Detect which cell encompasses the target text, then output its [X, Y] center coordinate. 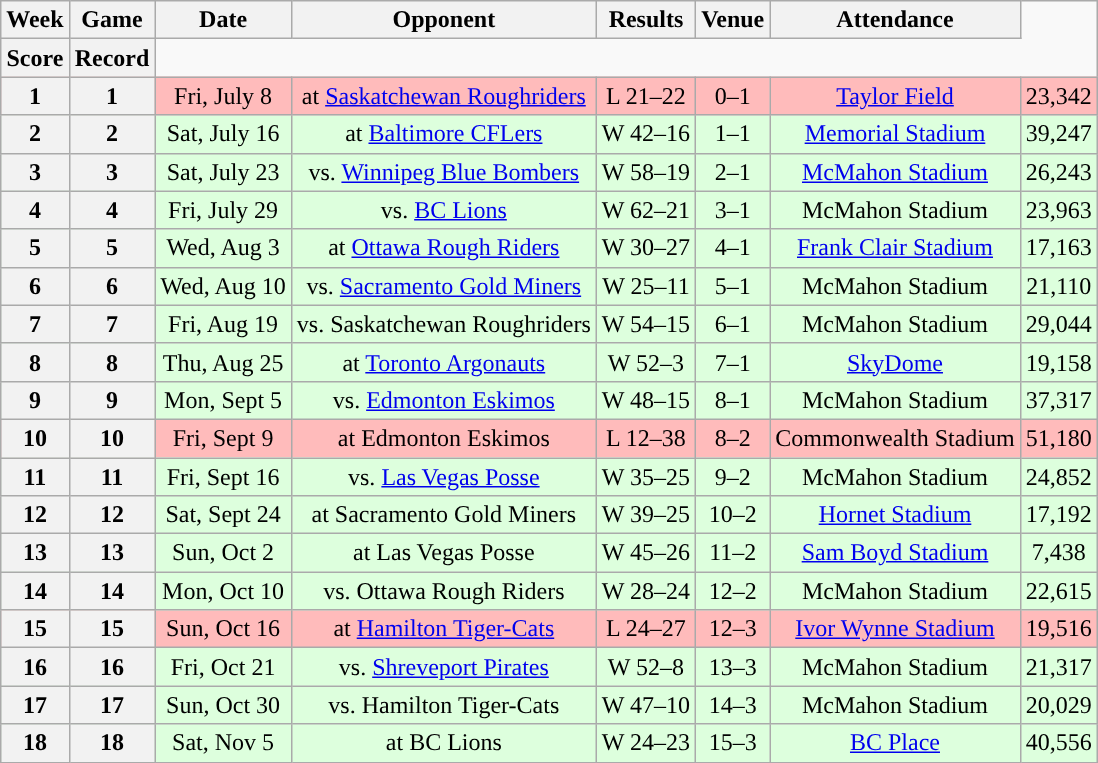
Sat, Sept 24 [223, 515]
Date [223, 20]
vs. Ottawa Rough Riders [444, 591]
Fri, July 8 [223, 96]
Week [35, 20]
Attendance [895, 20]
39,247 [1058, 134]
BC Place [895, 743]
Score [35, 58]
W 24–23 [646, 743]
22,615 [1058, 591]
L 21–22 [646, 96]
W 35–25 [646, 477]
Fri, July 29 [223, 210]
Fri, Aug 19 [223, 324]
at Edmonton Eskimos [444, 438]
26,243 [1058, 172]
11–2 [733, 553]
Fri, Sept 9 [223, 438]
Sat, Nov 5 [223, 743]
L 12–38 [646, 438]
vs. Winnipeg Blue Bombers [444, 172]
Sun, Oct 16 [223, 629]
W 39–25 [646, 515]
at Las Vegas Posse [444, 553]
Sam Boyd Stadium [895, 553]
Results [646, 20]
1–1 [733, 134]
13–3 [733, 667]
Fri, Sept 16 [223, 477]
8–1 [733, 400]
Sun, Oct 30 [223, 705]
23,342 [1058, 96]
Fri, Oct 21 [223, 667]
40,556 [1058, 743]
L 24–27 [646, 629]
at Saskatchewan Roughriders [444, 96]
23,963 [1058, 210]
W 48–15 [646, 400]
Sat, July 23 [223, 172]
5–1 [733, 286]
7–1 [733, 362]
14–3 [733, 705]
8–2 [733, 438]
at Ottawa Rough Riders [444, 248]
6–1 [733, 324]
51,180 [1058, 438]
Sun, Oct 2 [223, 553]
vs. Las Vegas Posse [444, 477]
4–1 [733, 248]
vs. Sacramento Gold Miners [444, 286]
37,317 [1058, 400]
21,110 [1058, 286]
vs. Saskatchewan Roughriders [444, 324]
12–3 [733, 629]
12–2 [733, 591]
0–1 [733, 96]
15–3 [733, 743]
10–2 [733, 515]
29,044 [1058, 324]
W 58–19 [646, 172]
W 45–26 [646, 553]
21,317 [1058, 667]
Hornet Stadium [895, 515]
19,516 [1058, 629]
W 28–24 [646, 591]
Ivor Wynne Stadium [895, 629]
Frank Clair Stadium [895, 248]
9–2 [733, 477]
vs. BC Lions [444, 210]
17,163 [1058, 248]
W 25–11 [646, 286]
19,158 [1058, 362]
Taylor Field [895, 96]
Mon, Oct 10 [223, 591]
at Hamilton Tiger-Cats [444, 629]
Sat, July 16 [223, 134]
vs. Edmonton Eskimos [444, 400]
W 52–8 [646, 667]
Commonwealth Stadium [895, 438]
at Toronto Argonauts [444, 362]
Wed, Aug 3 [223, 248]
W 30–27 [646, 248]
2–1 [733, 172]
3–1 [733, 210]
Venue [733, 20]
vs. Hamilton Tiger-Cats [444, 705]
Wed, Aug 10 [223, 286]
SkyDome [895, 362]
Record [112, 58]
Game [112, 20]
20,029 [1058, 705]
7,438 [1058, 553]
W 62–21 [646, 210]
vs. Shreveport Pirates [444, 667]
W 54–15 [646, 324]
W 47–10 [646, 705]
at Sacramento Gold Miners [444, 515]
W 52–3 [646, 362]
24,852 [1058, 477]
17,192 [1058, 515]
at BC Lions [444, 743]
Memorial Stadium [895, 134]
at Baltimore CFLers [444, 134]
Mon, Sept 5 [223, 400]
Opponent [444, 20]
Thu, Aug 25 [223, 362]
W 42–16 [646, 134]
